Determine the [x, y] coordinate at the center of the cell enclosing the given text.  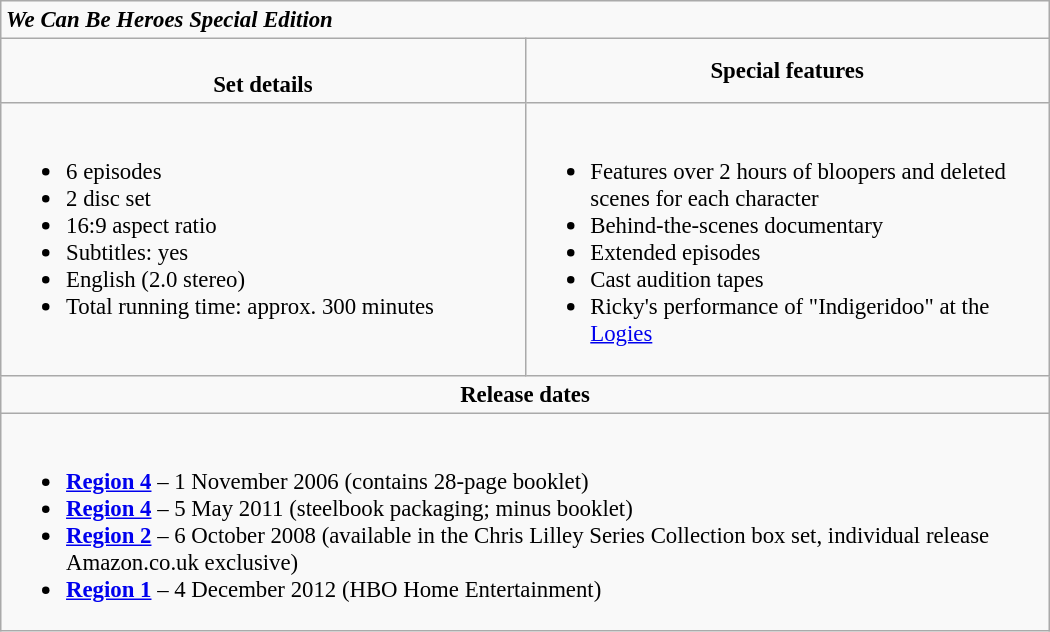
We Can Be Heroes Special Edition [525, 20]
Set details [263, 72]
Release dates [525, 394]
Special features [787, 72]
6 episodes2 disc set16:9 aspect ratioSubtitles: yesEnglish (2.0 stereo)Total running time: approx. 300 minutes [263, 239]
